Identify which cell holds the provided text, then report its (X, Y) central coordinate. 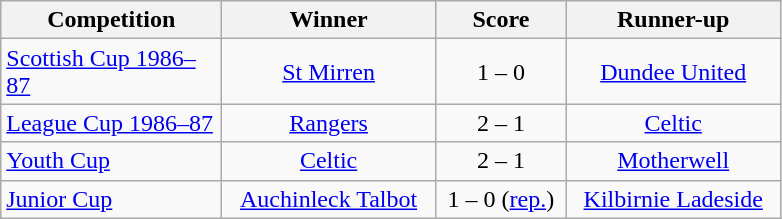
Junior Cup (112, 199)
Rangers (329, 123)
1 – 0 (rep.) (500, 199)
Winner (329, 20)
Youth Cup (112, 161)
Runner-up (673, 20)
Scottish Cup 1986–87 (112, 72)
League Cup 1986–87 (112, 123)
Kilbirnie Ladeside (673, 199)
Competition (112, 20)
Motherwell (673, 161)
Auchinleck Talbot (329, 199)
1 – 0 (500, 72)
St Mirren (329, 72)
Score (500, 20)
Dundee United (673, 72)
